Determine the [X, Y] coordinate at the center of the cell enclosing the given text.  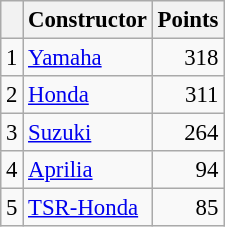
TSR-Honda [88, 208]
311 [188, 95]
Yamaha [88, 58]
Honda [88, 95]
Constructor [88, 20]
94 [188, 170]
2 [12, 95]
85 [188, 208]
318 [188, 58]
1 [12, 58]
Aprilia [88, 170]
264 [188, 133]
5 [12, 208]
Suzuki [88, 133]
3 [12, 133]
4 [12, 170]
Points [188, 20]
